Identify which cell holds the provided text, then report its (x, y) central coordinate. 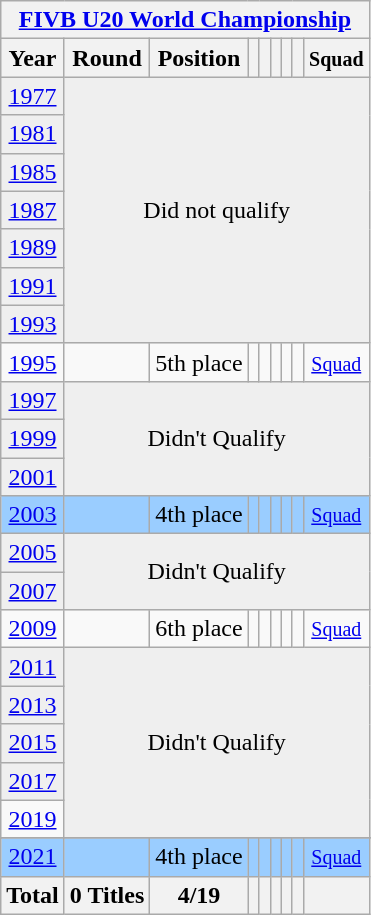
2005 (33, 553)
2015 (33, 743)
Position (199, 58)
1995 (33, 362)
1985 (33, 172)
2013 (33, 705)
1987 (33, 210)
1999 (33, 438)
4/19 (199, 895)
2017 (33, 781)
1997 (33, 400)
2007 (33, 591)
1993 (33, 324)
Round (107, 58)
1977 (33, 96)
1989 (33, 248)
2009 (33, 629)
5th place (199, 362)
0 Titles (107, 895)
2001 (33, 477)
2003 (33, 515)
Total (33, 895)
1991 (33, 286)
FIVB U20 World Championship (185, 20)
6th place (199, 629)
2021 (33, 857)
Did not qualify (216, 210)
2011 (33, 667)
1981 (33, 134)
Year (33, 58)
2019 (33, 819)
